Provide the [x, y] coordinate of the cell's center where the given text is located.  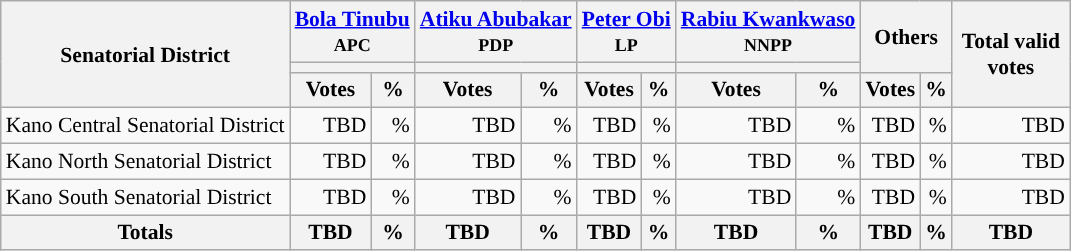
Kano North Senatorial District [146, 162]
Kano South Senatorial District [146, 197]
Kano Central Senatorial District [146, 126]
Senatorial District [146, 54]
Totals [146, 233]
Rabiu KwankwasoNNPP [768, 32]
Atiku AbubakarPDP [496, 32]
Others [906, 36]
Total valid votes [1011, 54]
Peter ObiLP [626, 32]
Bola TinubuAPC [352, 32]
